From the cell containing the given text, extract its center point as (X, Y) coordinate. 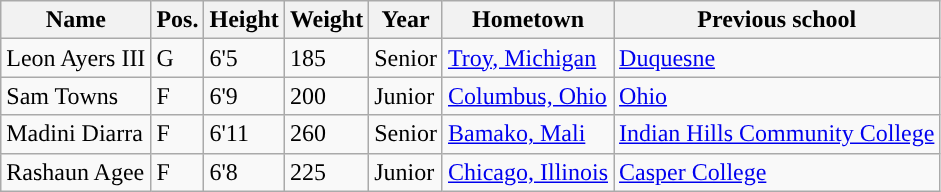
Ohio (777, 96)
Rashaun Agee (76, 172)
6'11 (244, 134)
225 (326, 172)
Height (244, 20)
Pos. (178, 20)
Indian Hills Community College (777, 134)
6'8 (244, 172)
Columbus, Ohio (528, 96)
Weight (326, 20)
6'5 (244, 58)
Leon Ayers III (76, 58)
Sam Towns (76, 96)
200 (326, 96)
Bamako, Mali (528, 134)
Name (76, 20)
Madini Diarra (76, 134)
Previous school (777, 20)
Year (406, 20)
185 (326, 58)
Hometown (528, 20)
Troy, Michigan (528, 58)
6'9 (244, 96)
Duquesne (777, 58)
260 (326, 134)
Casper College (777, 172)
G (178, 58)
Chicago, Illinois (528, 172)
